Extract the [x, y] coordinate from the center of the cell holding the provided text.  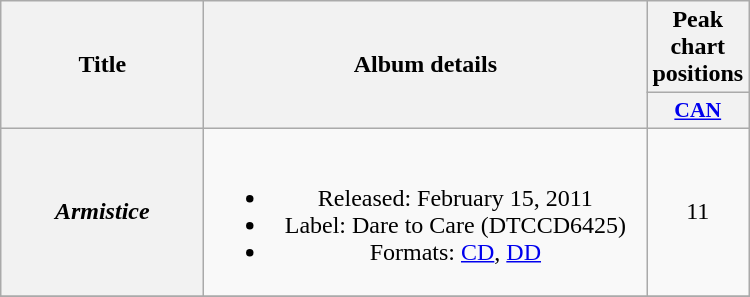
Album details [426, 65]
Peak chart positions [698, 47]
Released: February 15, 2011Label: Dare to Care (DTCCD6425)Formats: CD, DD [426, 212]
11 [698, 212]
Title [102, 65]
Armistice [102, 212]
CAN [698, 111]
